From the cell containing the given text, extract its center point as [x, y] coordinate. 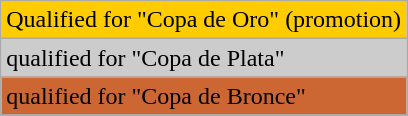
qualified for "Copa de Plata" [204, 58]
qualified for "Copa de Bronce" [204, 96]
Qualified for "Copa de Oro" (promotion) [204, 20]
